For the text-containing cell, return its midpoint in (x, y) coordinate format. 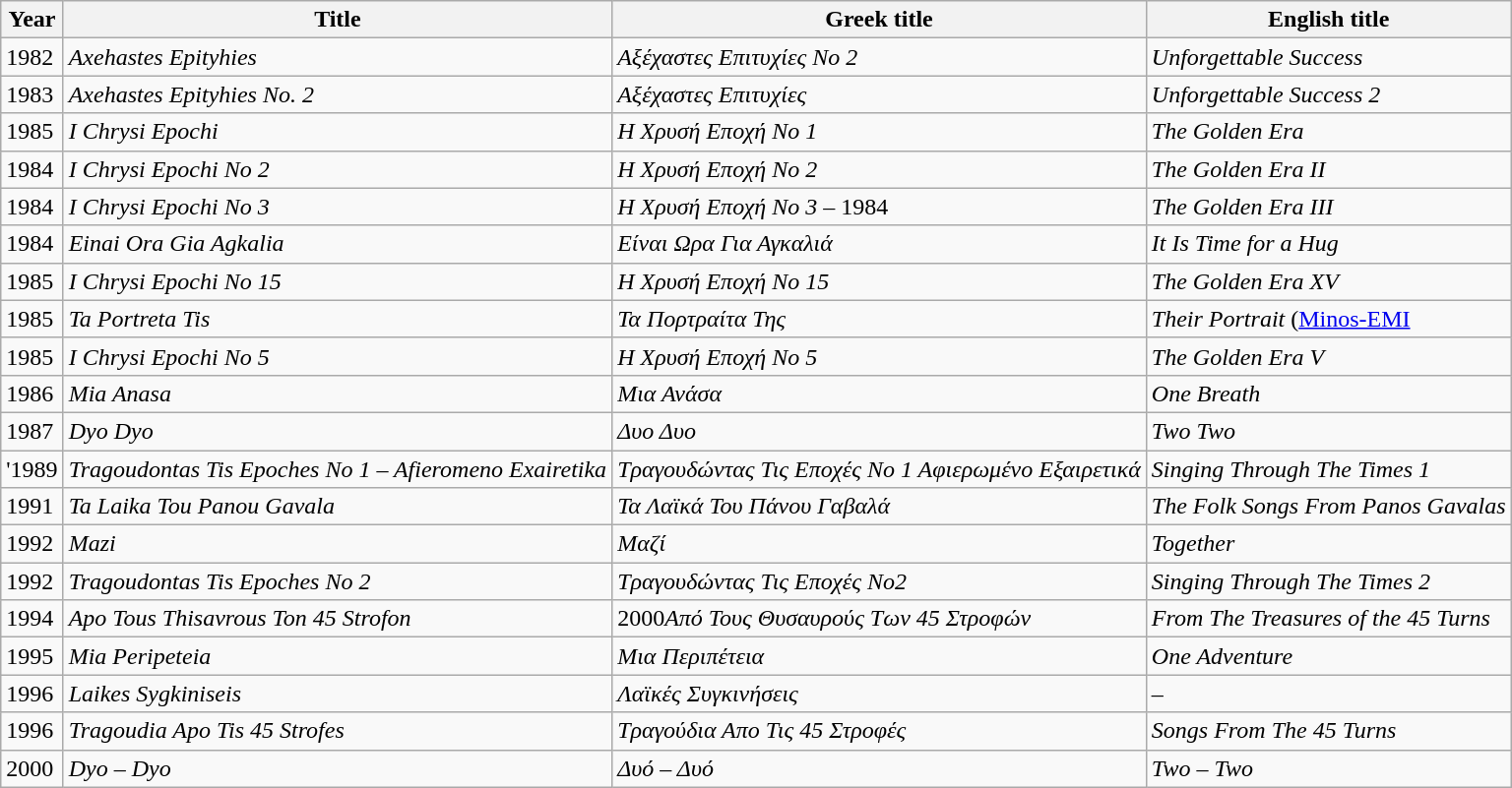
Title (338, 20)
Τα Πορτραίτα Της (880, 319)
Songs From The 45 Turns (1329, 731)
1987 (31, 431)
Tragoudontas Tis Epoches No 1 – Afieromeno Exairetika (338, 469)
Unforgettable Success (1329, 57)
Η Χρυσή Εποχή Νο 3 – 1984 (880, 207)
The Golden Era V (1329, 356)
It Is Time for a Hug (1329, 244)
I Chrysi Epochi No 15 (338, 281)
Ta Laika Tou Panou Gavala (338, 507)
One Adventure (1329, 656)
Unforgettable Success 2 (1329, 94)
English title (1329, 20)
One Breath (1329, 394)
Μια Ανάσα (880, 394)
1991 (31, 507)
Year (31, 20)
Τραγουδώντας Τις Εποχές No2 (880, 581)
The Folk Songs From Panos Gavalas (1329, 507)
1994 (31, 619)
Greek title (880, 20)
2000 (31, 768)
Λαϊκές Συγκινήσεις (880, 694)
1983 (31, 94)
Two – Two (1329, 768)
The Golden Era III (1329, 207)
Apo Tous Thisavrous Ton 45 Strofon (338, 619)
Their Portrait (Minos-EMI (1329, 319)
Mia Peripeteia (338, 656)
Η Χρυσή Εποχή Νο 1 (880, 132)
Η Χρυσή Εποχή Νο 2 (880, 169)
– (1329, 694)
From The Treasures of the 45 Turns (1329, 619)
The Golden Era XV (1329, 281)
Δυο Δυο (880, 431)
2000Από Τους Θυσαυρούς Των 45 Στροφών (880, 619)
'1989 (31, 469)
Axehastes Epityhies No. 2 (338, 94)
Together (1329, 544)
Singing Through The Times 1 (1329, 469)
Είναι Ωρα Για Αγκαλιά (880, 244)
1986 (31, 394)
Dyo – Dyo (338, 768)
Τα Λαϊκά Του Πάνου Γαβαλά (880, 507)
I Chrysi Epochi (338, 132)
Αξέχαστες Επιτυχίες Νο 2 (880, 57)
Two Two (1329, 431)
Axehastes Epityhies (338, 57)
Η Χρυσή Εποχή Νο 15 (880, 281)
The Golden Era II (1329, 169)
I Chrysi Epochi No 2 (338, 169)
Tragoudia Apo Tis 45 Strofes (338, 731)
Mia Anasa (338, 394)
Τραγουδώντας Τις Εποχές Νο 1 Αφιερωμένο Εξαιρετικά (880, 469)
Ta Portreta Tis (338, 319)
Einai Ora Gia Agkalia (338, 244)
1982 (31, 57)
Laikes Sygkiniseis (338, 694)
The Golden Era (1329, 132)
Δυό – Δυό (880, 768)
Αξέχαστες Επιτυχίες (880, 94)
Τραγούδια Απο Τις 45 Στροφές (880, 731)
1995 (31, 656)
I Chrysi Epochi No 3 (338, 207)
Mazi (338, 544)
Dyo Dyo (338, 431)
I Chrysi Epochi No 5 (338, 356)
Μαζί (880, 544)
Singing Through The Times 2 (1329, 581)
Η Χρυσή Εποχή Νο 5 (880, 356)
Μια Περιπέτεια (880, 656)
Tragoudontas Tis Epoches No 2 (338, 581)
